Capture the cell that displays the provided text and extract its [X, Y] central coordinate. 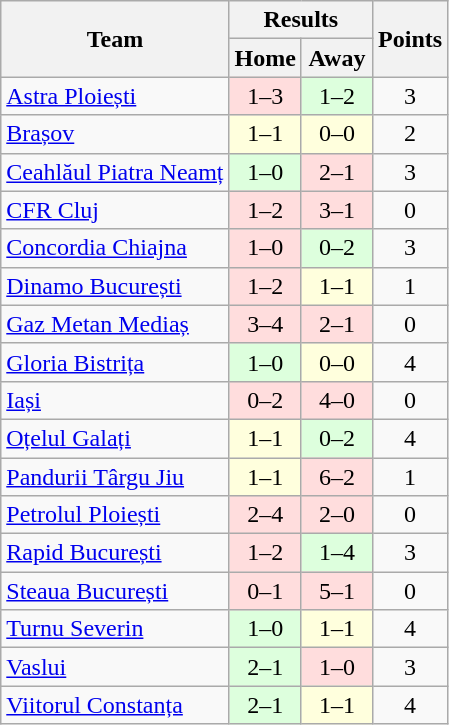
Dinamo București [115, 286]
5–1 [336, 591]
2–4 [265, 515]
1–4 [336, 553]
3–4 [265, 324]
Away [336, 58]
Gloria Bistrița [115, 362]
1–3 [265, 96]
Turnu Severin [115, 629]
Gaz Metan Mediaș [115, 324]
Home [265, 58]
2 [410, 134]
Steaua București [115, 591]
Rapid București [115, 553]
2–0 [336, 515]
Iași [115, 400]
4–0 [336, 400]
Team [115, 39]
Pandurii Târgu Jiu [115, 477]
Brașov [115, 134]
Concordia Chiajna [115, 248]
Points [410, 39]
0–1 [265, 591]
6–2 [336, 477]
Vaslui [115, 667]
Petrolul Ploiești [115, 515]
Results [300, 20]
Viitorul Constanța [115, 705]
3–1 [336, 210]
Astra Ploiești [115, 96]
CFR Cluj [115, 210]
Oțelul Galați [115, 438]
Ceahlăul Piatra Neamț [115, 172]
